Find where the given text appears and provide that cell's center as (x, y) coordinate. 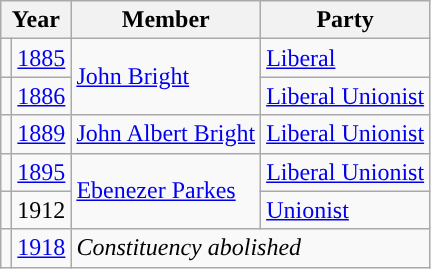
John Bright (166, 77)
Constituency abolished (250, 248)
Ebenezer Parkes (166, 191)
1889 (42, 134)
1895 (42, 172)
1886 (42, 96)
John Albert Bright (166, 134)
Year (36, 20)
Party (346, 20)
1912 (42, 210)
Unionist (346, 210)
1885 (42, 58)
1918 (42, 248)
Member (166, 20)
Liberal (346, 58)
